Detect which cell encompasses the target text, then output its [X, Y] center coordinate. 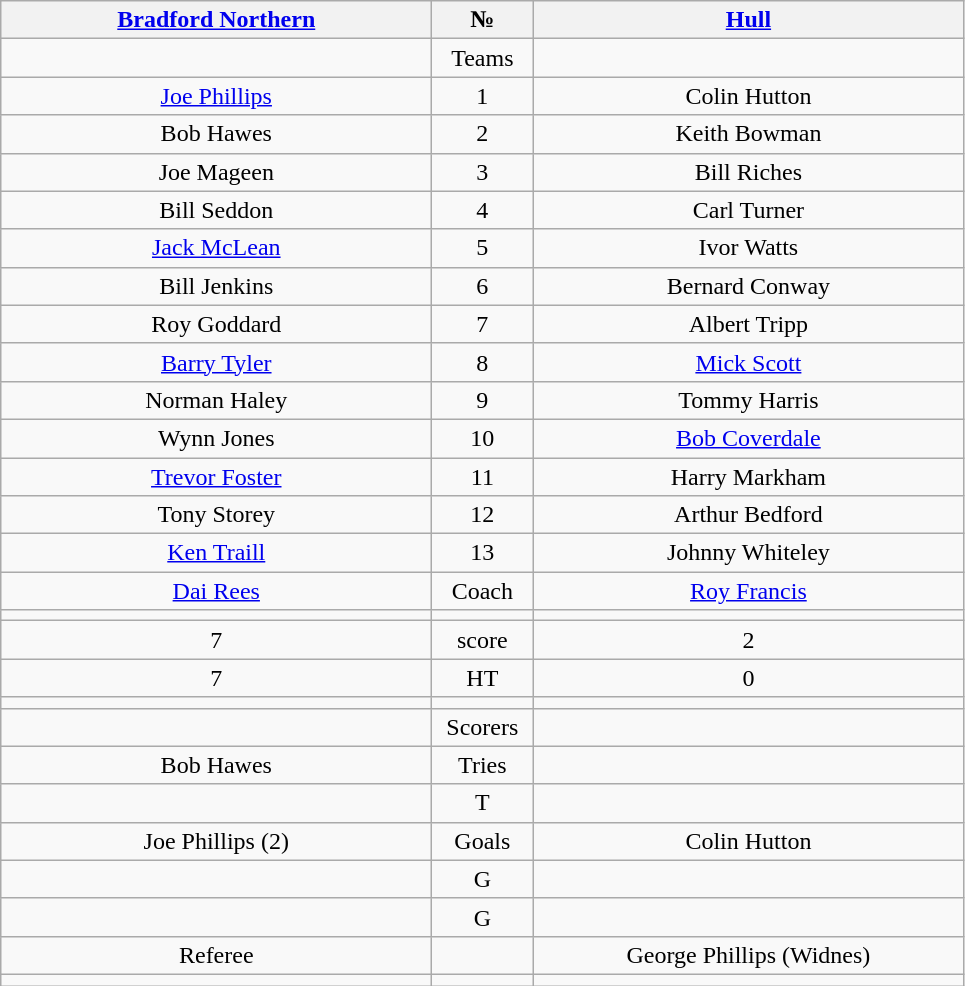
George Phillips (Widnes) [748, 955]
Keith Bowman [748, 134]
Tony Storey [216, 515]
score [482, 640]
Joe Phillips [216, 96]
Referee [216, 955]
Harry Markham [748, 477]
Coach [482, 591]
Johnny Whiteley [748, 553]
4 [482, 210]
T [482, 803]
0 [748, 678]
Dai Rees [216, 591]
Bob Coverdale [748, 438]
Jack McLean [216, 248]
Ken Traill [216, 553]
5 [482, 248]
Barry Tyler [216, 362]
Scorers [482, 727]
11 [482, 477]
Tries [482, 765]
№ [482, 20]
12 [482, 515]
Carl Turner [748, 210]
Joe Phillips (2) [216, 841]
Arthur Bedford [748, 515]
13 [482, 553]
HT [482, 678]
Bill Riches [748, 172]
Albert Tripp [748, 324]
Joe Mageen [216, 172]
Tommy Harris [748, 400]
Wynn Jones [216, 438]
10 [482, 438]
Roy Francis [748, 591]
8 [482, 362]
Mick Scott [748, 362]
Norman Haley [216, 400]
6 [482, 286]
Ivor Watts [748, 248]
9 [482, 400]
Teams [482, 58]
3 [482, 172]
Bernard Conway [748, 286]
Trevor Foster [216, 477]
Hull [748, 20]
Bill Seddon [216, 210]
1 [482, 96]
Bill Jenkins [216, 286]
Goals [482, 841]
Bradford Northern [216, 20]
Roy Goddard [216, 324]
